Detect which cell encompasses the target text, then output its [x, y] center coordinate. 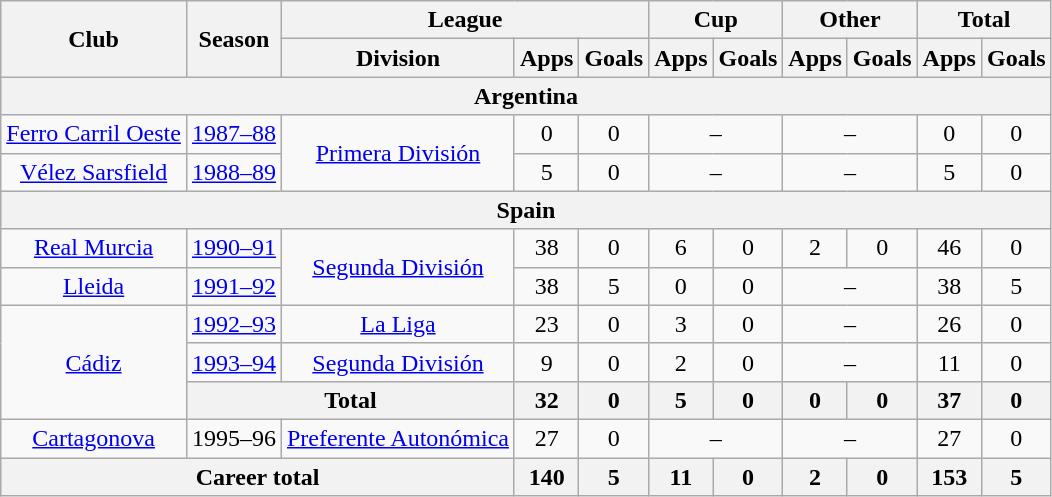
Preferente Autonómica [398, 438]
37 [949, 400]
32 [546, 400]
Division [398, 58]
League [464, 20]
23 [546, 324]
Ferro Carril Oeste [94, 134]
Cup [716, 20]
6 [681, 248]
Real Murcia [94, 248]
1987–88 [234, 134]
Career total [258, 477]
1993–94 [234, 362]
46 [949, 248]
1992–93 [234, 324]
Spain [526, 210]
Lleida [94, 286]
La Liga [398, 324]
Season [234, 39]
Primera División [398, 153]
Vélez Sarsfield [94, 172]
Club [94, 39]
153 [949, 477]
Cádiz [94, 362]
1988–89 [234, 172]
Other [850, 20]
140 [546, 477]
Argentina [526, 96]
1991–92 [234, 286]
26 [949, 324]
1990–91 [234, 248]
Cartagonova [94, 438]
3 [681, 324]
1995–96 [234, 438]
9 [546, 362]
